Capture the cell that displays the provided text and extract its (x, y) central coordinate. 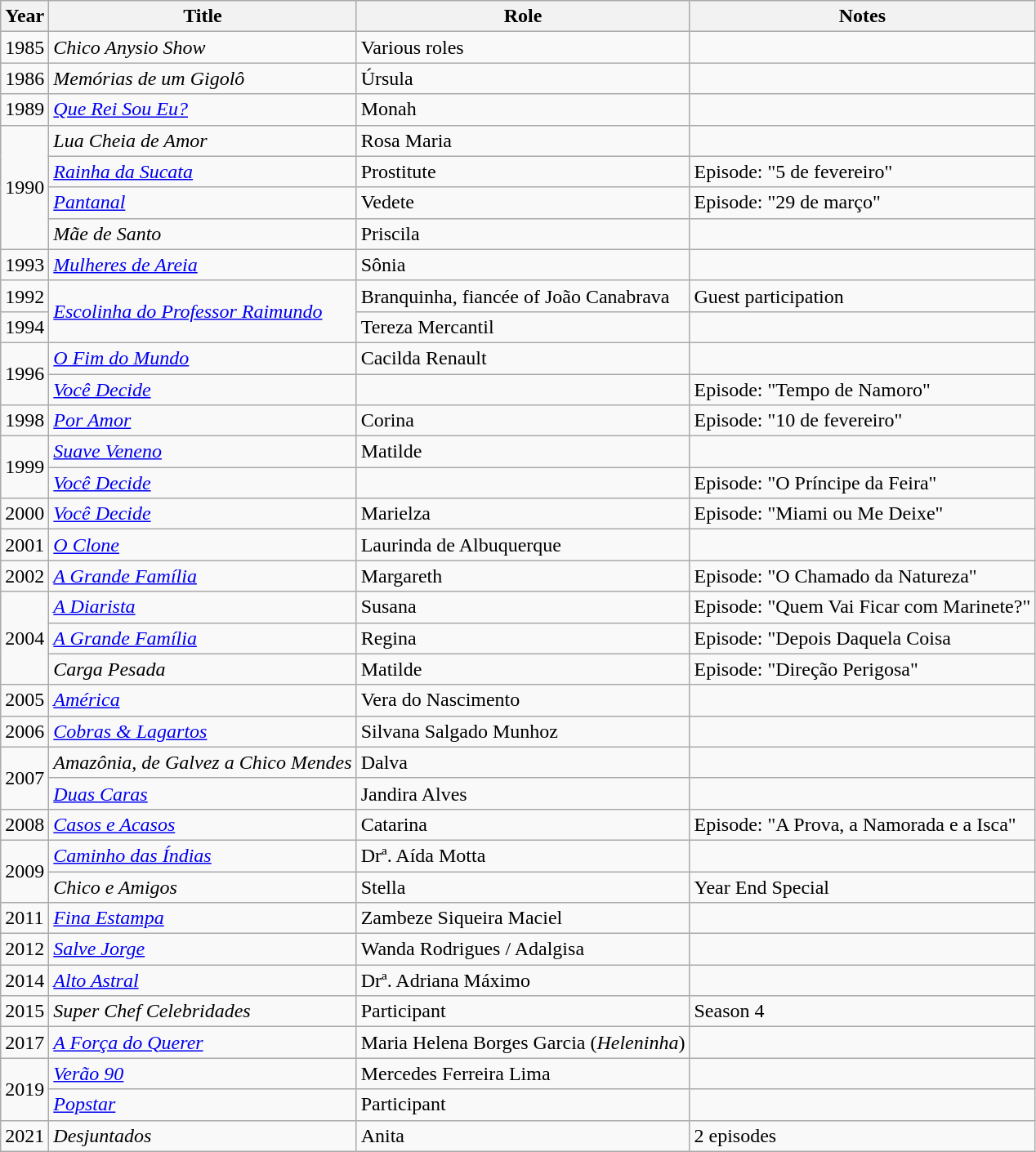
Mercedes Ferreira Lima (523, 1074)
2004 (25, 638)
Episode: "Direção Perigosa" (863, 669)
2002 (25, 576)
Suave Veneno (203, 452)
Role (523, 16)
Popstar (203, 1105)
1993 (25, 265)
Branquinha, fiancée of João Canabrava (523, 296)
Title (203, 16)
Por Amor (203, 421)
Sônia (523, 265)
Episode: "Depois Daquela Coisa (863, 638)
O Clone (203, 545)
Jandira Alves (523, 793)
Episode: "O Príncipe da Feira" (863, 483)
Mãe de Santo (203, 234)
2021 (25, 1136)
2015 (25, 1011)
Alto Astral (203, 980)
Cobras & Lagartos (203, 731)
2011 (25, 918)
Laurinda de Albuquerque (523, 545)
Priscila (523, 234)
América (203, 700)
Regina (523, 638)
Episode: "5 de fevereiro" (863, 172)
Year (25, 16)
Episode: "10 de fevereiro" (863, 421)
2006 (25, 731)
1999 (25, 467)
Mulheres de Areia (203, 265)
Pantanal (203, 203)
2009 (25, 871)
Year End Special (863, 886)
2019 (25, 1089)
2008 (25, 824)
2 episodes (863, 1136)
Episode: "A Prova, a Namorada e a Isca" (863, 824)
Que Rei Sou Eu? (203, 109)
Wanda Rodrigues / Adalgisa (523, 949)
A Força do Querer (203, 1043)
Drª. Adriana Máximo (523, 980)
Vera do Nascimento (523, 700)
Susana (523, 607)
Margareth (523, 576)
Casos e Acasos (203, 824)
2000 (25, 514)
Season 4 (863, 1011)
O Fim do Mundo (203, 358)
Cacilda Renault (523, 358)
Fina Estampa (203, 918)
Amazônia, de Galvez a Chico Mendes (203, 762)
Verão 90 (203, 1074)
1989 (25, 109)
Salve Jorge (203, 949)
Prostitute (523, 172)
Marielza (523, 514)
Super Chef Celebridades (203, 1011)
Episode: "Tempo de Namoro" (863, 390)
Guest participation (863, 296)
Silvana Salgado Munhoz (523, 731)
Duas Caras (203, 793)
2001 (25, 545)
Memórias de um Gigolô (203, 78)
1998 (25, 421)
Rosa Maria (523, 141)
Lua Cheia de Amor (203, 141)
Chico Anysio Show (203, 47)
2017 (25, 1043)
Maria Helena Borges Garcia (Heleninha) (523, 1043)
Drª. Aída Motta (523, 855)
Zambeze Siqueira Maciel (523, 918)
1992 (25, 296)
A Diarista (203, 607)
Tereza Mercantil (523, 327)
2014 (25, 980)
Catarina (523, 824)
Caminho das Índias (203, 855)
Escolinha do Professor Raimundo (203, 311)
Corina (523, 421)
1994 (25, 327)
Úrsula (523, 78)
Episode: "Miami ou Me Deixe" (863, 514)
Vedete (523, 203)
2005 (25, 700)
Stella (523, 886)
Episode: "29 de março" (863, 203)
Carga Pesada (203, 669)
Episode: "O Chamado da Natureza" (863, 576)
1990 (25, 187)
Rainha da Sucata (203, 172)
Episode: "Quem Vai Ficar com Marinete?" (863, 607)
Chico e Amigos (203, 886)
1986 (25, 78)
2007 (25, 778)
Desjuntados (203, 1136)
Dalva (523, 762)
Monah (523, 109)
1996 (25, 373)
Anita (523, 1136)
2012 (25, 949)
Notes (863, 16)
1985 (25, 47)
Various roles (523, 47)
